Extract the [X, Y] coordinate from the center of the cell holding the provided text.  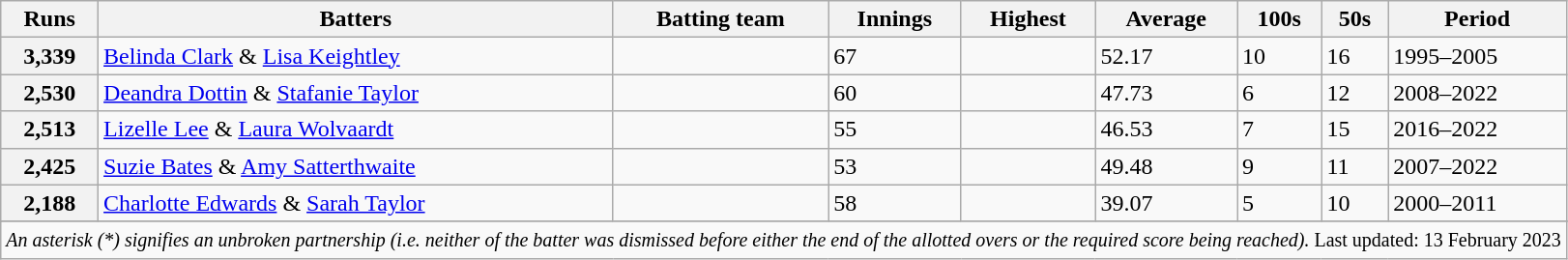
2,425 [50, 166]
55 [895, 130]
Suzie Bates & Amy Satterthwaite [356, 166]
Belinda Clark & Lisa Keightley [356, 56]
1995–2005 [1477, 56]
100s [1280, 19]
Batting team [721, 19]
Charlotte Edwards & Sarah Taylor [356, 203]
Highest [1029, 19]
67 [895, 56]
50s [1355, 19]
Average [1166, 19]
Deandra Dottin & Stafanie Taylor [356, 93]
60 [895, 93]
2,530 [50, 93]
47.73 [1166, 93]
Lizelle Lee & Laura Wolvaardt [356, 130]
39.07 [1166, 203]
Runs [50, 19]
2,513 [50, 130]
6 [1280, 93]
53 [895, 166]
2016–2022 [1477, 130]
9 [1280, 166]
2007–2022 [1477, 166]
46.53 [1166, 130]
Period [1477, 19]
52.17 [1166, 56]
16 [1355, 56]
2000–2011 [1477, 203]
Innings [895, 19]
58 [895, 203]
7 [1280, 130]
3,339 [50, 56]
2,188 [50, 203]
15 [1355, 130]
Batters [356, 19]
49.48 [1166, 166]
11 [1355, 166]
12 [1355, 93]
5 [1280, 203]
2008–2022 [1477, 93]
